Find where the given text appears and provide that cell's center as (X, Y) coordinate. 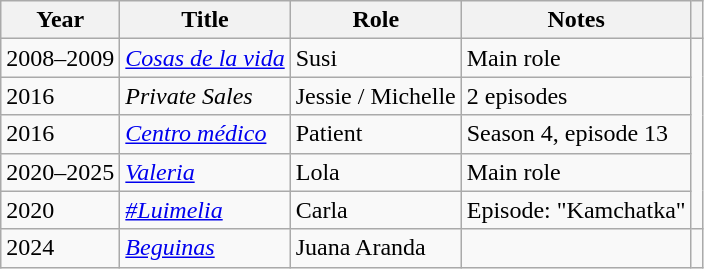
Cosas de la vida (205, 58)
Notes (576, 20)
Role (376, 20)
Centro médico (205, 134)
2020–2025 (60, 172)
Susi (376, 58)
#Luimelia (205, 210)
Lola (376, 172)
2 episodes (576, 96)
Title (205, 20)
Year (60, 20)
Episode: "Kamchatka" (576, 210)
Beguinas (205, 248)
2020 (60, 210)
Carla (376, 210)
2008–2009 (60, 58)
Patient (376, 134)
Valeria (205, 172)
Jessie / Michelle (376, 96)
Private Sales (205, 96)
2024 (60, 248)
Season 4, episode 13 (576, 134)
Juana Aranda (376, 248)
